Scan for the cell matching the given text and deliver its [x, y] coordinate at center. 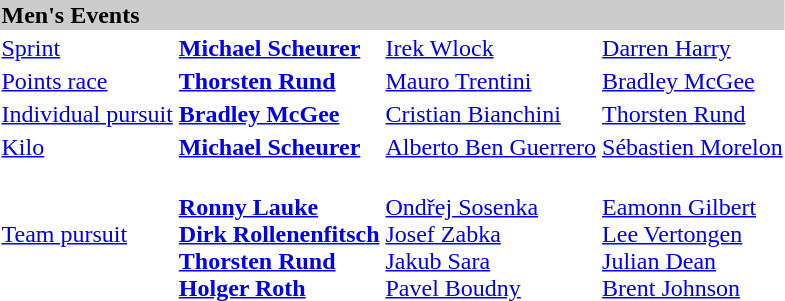
Points race [87, 81]
Individual pursuit [87, 114]
Kilo [87, 147]
Alberto Ben Guerrero [491, 147]
Sprint [87, 48]
Cristian Bianchini [491, 114]
Darren Harry [693, 48]
Sébastien Morelon [693, 147]
Men's Events [392, 15]
Irek Wlock [491, 48]
Mauro Trentini [491, 81]
